Identify which cell holds the provided text, then report its (X, Y) central coordinate. 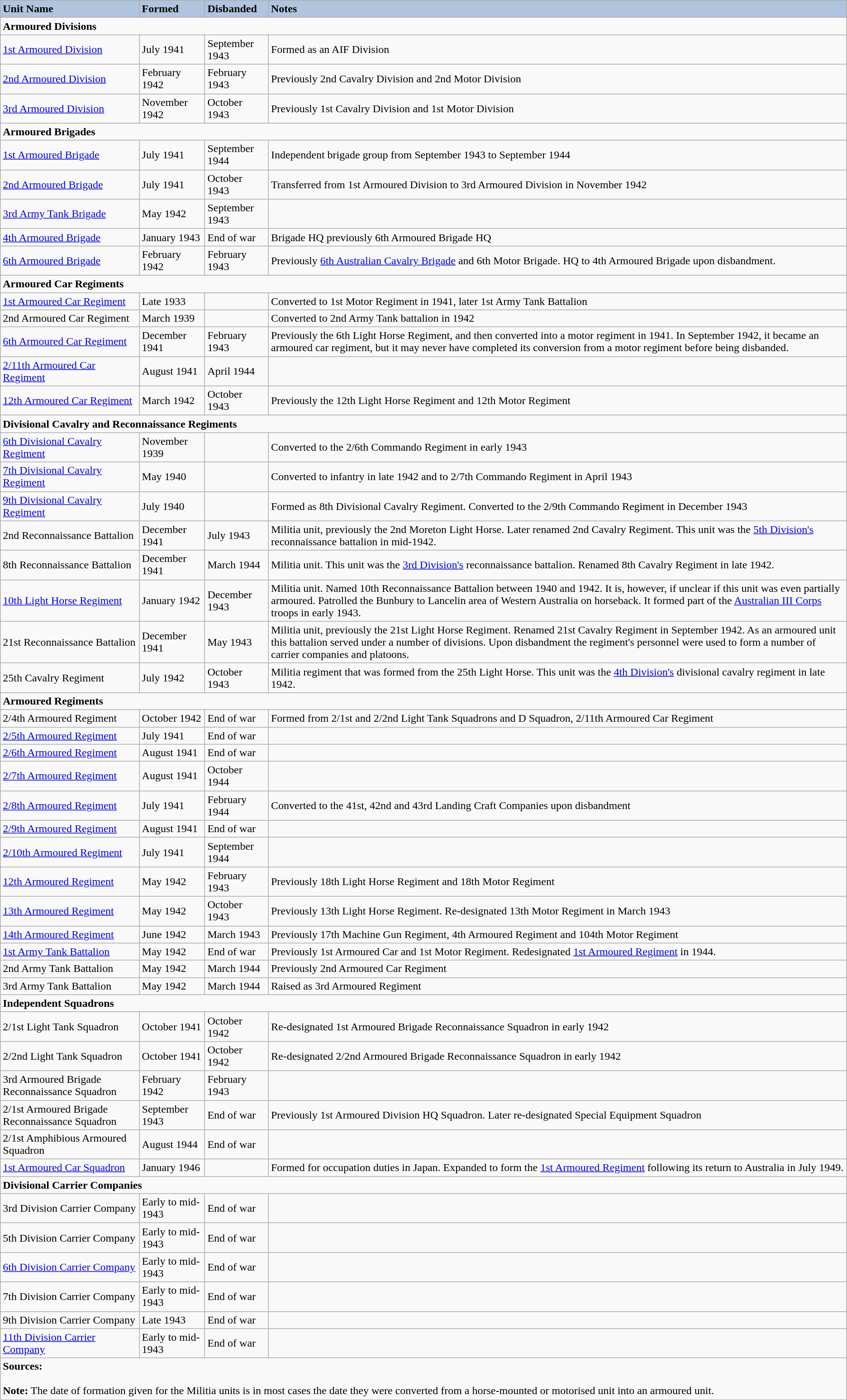
2/6th Armoured Regiment (70, 753)
6th Division Carrier Company (70, 1267)
February 1944 (237, 805)
3rd Division Carrier Company (70, 1208)
3rd Army Tank Battalion (70, 986)
Armoured Divisions (423, 26)
3rd Armoured Brigade Reconnaissance Squadron (70, 1085)
Unit Name (70, 9)
6th Armoured Car Regiment (70, 342)
Divisional Cavalry and Reconnaissance Regiments (423, 424)
2nd Reconnaissance Battalion (70, 536)
Militia unit. This unit was the 3rd Division's reconnaissance battalion. Renamed 8th Cavalry Regiment in late 1942. (557, 565)
Notes (557, 9)
July 1940 (172, 506)
January 1946 (172, 1168)
November 1942 (172, 109)
Divisional Carrier Companies (423, 1185)
March 1939 (172, 319)
Converted to 2nd Army Tank battalion in 1942 (557, 319)
2/2nd Light Tank Squadron (70, 1056)
11th Division Carrier Company (70, 1343)
9th Divisional Cavalry Regiment (70, 506)
3rd Army Tank Brigade (70, 214)
Previously 6th Australian Cavalry Brigade and 6th Motor Brigade. HQ to 4th Armoured Brigade upon disbandment. (557, 261)
Converted to infantry in late 1942 and to 2/7th Commando Regiment in April 1943 (557, 477)
Previously 13th Light Horse Regiment. Re-designated 13th Motor Regiment in March 1943 (557, 911)
5th Division Carrier Company (70, 1238)
Previously 1st Cavalry Division and 1st Motor Division (557, 109)
1st Armoured Brigade (70, 155)
Previously 18th Light Horse Regiment and 18th Motor Regiment (557, 881)
4th Armoured Brigade (70, 237)
2nd Army Tank Battalion (70, 969)
12th Armoured Regiment (70, 881)
14th Armoured Regiment (70, 934)
Late 1933 (172, 301)
Previously 17th Machine Gun Regiment, 4th Armoured Regiment and 104th Motor Regiment (557, 934)
1st Army Tank Battalion (70, 952)
Independent Squadrons (423, 1003)
2nd Armoured Division (70, 79)
2/10th Armoured Regiment (70, 852)
8th Reconnaissance Battalion (70, 565)
2/1st Amphibious Armoured Squadron (70, 1145)
2/4th Armoured Regiment (70, 718)
Independent brigade group from September 1943 to September 1944 (557, 155)
January 1943 (172, 237)
Formed (172, 9)
1st Armoured Car Regiment (70, 301)
Transferred from 1st Armoured Division to 3rd Armoured Division in November 1942 (557, 185)
May 1943 (237, 642)
Converted to the 2/6th Commando Regiment in early 1943 (557, 447)
January 1942 (172, 600)
Formed for occupation duties in Japan. Expanded to form the 1st Armoured Regiment following its return to Australia in July 1949. (557, 1168)
2/1st Light Tank Squadron (70, 1026)
10th Light Horse Regiment (70, 600)
Converted to 1st Motor Regiment in 1941, later 1st Army Tank Battalion (557, 301)
Previously 2nd Armoured Car Regiment (557, 969)
2/9th Armoured Regiment (70, 829)
Formed as 8th Divisional Cavalry Regiment. Converted to the 2/9th Commando Regiment in December 1943 (557, 506)
2/1st Armoured Brigade Reconnaissance Squadron (70, 1115)
7th Divisional Cavalry Regiment (70, 477)
2/8th Armoured Regiment (70, 805)
Converted to the 41st, 42nd and 43rd Landing Craft Companies upon disbandment (557, 805)
October 1944 (237, 776)
Militia regiment that was formed from the 25th Light Horse. This unit was the 4th Division's divisional cavalry regiment in late 1942. (557, 678)
March 1942 (172, 401)
Late 1943 (172, 1320)
Previously the 12th Light Horse Regiment and 12th Motor Regiment (557, 401)
21st Reconnaissance Battalion (70, 642)
May 1940 (172, 477)
Re-designated 1st Armoured Brigade Reconnaissance Squadron in early 1942 (557, 1026)
9th Division Carrier Company (70, 1320)
Raised as 3rd Armoured Regiment (557, 986)
Re-designated 2/2nd Armoured Brigade Reconnaissance Squadron in early 1942 (557, 1056)
Brigade HQ previously 6th Armoured Brigade HQ (557, 237)
2/11th Armoured Car Regiment (70, 371)
2nd Armoured Car Regiment (70, 319)
August 1944 (172, 1145)
April 1944 (237, 371)
Formed from 2/1st and 2/2nd Light Tank Squadrons and D Squadron, 2/11th Armoured Car Regiment (557, 718)
3rd Armoured Division (70, 109)
March 1943 (237, 934)
June 1942 (172, 934)
Previously 2nd Cavalry Division and 2nd Motor Division (557, 79)
12th Armoured Car Regiment (70, 401)
25th Cavalry Regiment (70, 678)
Previously 1st Armoured Car and 1st Motor Regiment. Redesignated 1st Armoured Regiment in 1944. (557, 952)
Armoured Car Regiments (423, 284)
1st Armoured Division (70, 50)
Armoured Regiments (423, 701)
Previously 1st Armoured Division HQ Squadron. Later re-designated Special Equipment Squadron (557, 1115)
November 1939 (172, 447)
7th Division Carrier Company (70, 1297)
July 1943 (237, 536)
Disbanded (237, 9)
2/7th Armoured Regiment (70, 776)
1st Armoured Car Squadron (70, 1168)
6th Divisional Cavalry Regiment (70, 447)
2nd Armoured Brigade (70, 185)
December 1943 (237, 600)
6th Armoured Brigade (70, 261)
July 1942 (172, 678)
13th Armoured Regiment (70, 911)
Armoured Brigades (423, 132)
2/5th Armoured Regiment (70, 735)
Formed as an AIF Division (557, 50)
